Return the (x, y) coordinate for the center point of the cell that contains the specified text.  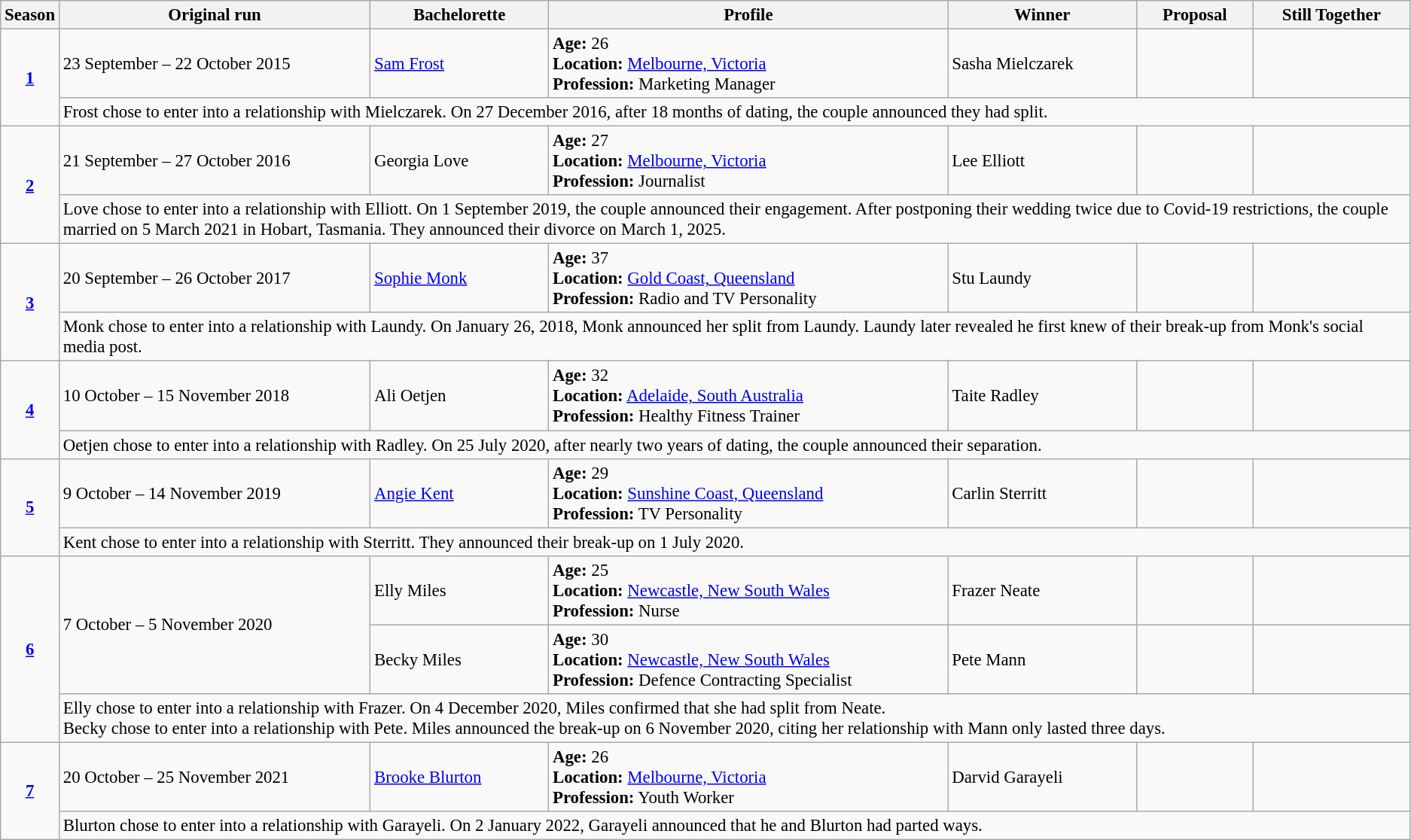
7 October – 5 November 2020 (214, 625)
Lee Elliott (1042, 161)
Brooke Blurton (459, 777)
Age: 29 Location: Sunshine Coast, Queensland Profession: TV Personality (748, 493)
Age: 26 Location: Melbourne, Victoria Profession: Youth Worker (748, 777)
Bachelorette (459, 15)
4 (30, 409)
Age: 26 Location: Melbourne, Victoria Profession: Marketing Manager (748, 64)
Carlin Sterritt (1042, 493)
7 (30, 790)
20 September – 26 October 2017 (214, 278)
Winner (1042, 15)
Profile (748, 15)
Age: 30 Location: Newcastle, New South Wales Profession: Defence Contracting Specialist (748, 659)
Original run (214, 15)
20 October – 25 November 2021 (214, 777)
Oetjen chose to enter into a relationship with Radley. On 25 July 2020, after nearly two years of dating, the couple announced their separation. (734, 445)
3 (30, 303)
Proposal (1196, 15)
6 (30, 649)
Age: 25 Location: Newcastle, New South Wales Profession: Nurse (748, 590)
2 (30, 185)
Ali Oetjen (459, 396)
Age: 37 Location: Gold Coast, Queensland Profession: Radio and TV Personality (748, 278)
Angie Kent (459, 493)
Age: 27 Location: Melbourne, Victoria Profession: Journalist (748, 161)
Sam Frost (459, 64)
Pete Mann (1042, 659)
23 September – 22 October 2015 (214, 64)
Georgia Love (459, 161)
Kent chose to enter into a relationship with Sterritt. They announced their break-up on 1 July 2020. (734, 542)
Stu Laundy (1042, 278)
Darvid Garayeli (1042, 777)
Elly Miles (459, 590)
Frazer Neate (1042, 590)
Sophie Monk (459, 278)
Season (30, 15)
9 October – 14 November 2019 (214, 493)
Sasha Mielczarek (1042, 64)
Age: 32 Location: Adelaide, South Australia Profession: Healthy Fitness Trainer (748, 396)
Blurton chose to enter into a relationship with Garayeli. On 2 January 2022, Garayeli announced that he and Blurton had parted ways. (734, 826)
1 (30, 78)
Taite Radley (1042, 396)
Frost chose to enter into a relationship with Mielczarek. On 27 December 2016, after 18 months of dating, the couple announced they had split. (734, 112)
Still Together (1331, 15)
10 October – 15 November 2018 (214, 396)
5 (30, 507)
Becky Miles (459, 659)
21 September – 27 October 2016 (214, 161)
